Provide the [x, y] coordinate of the cell's center where the given text is located.  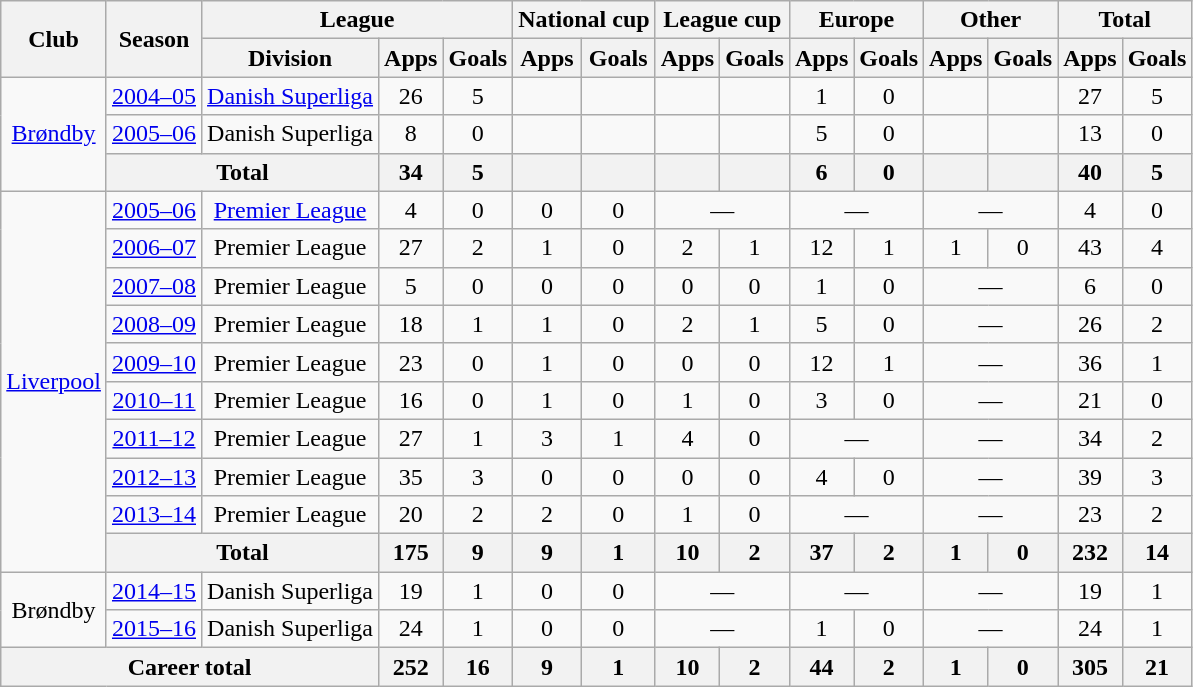
2010–11 [154, 400]
44 [821, 667]
Season [154, 39]
37 [821, 553]
175 [411, 553]
2007–08 [154, 286]
18 [411, 324]
2015–16 [154, 629]
13 [1090, 134]
43 [1090, 248]
Career total [190, 667]
Division [290, 58]
20 [411, 515]
232 [1090, 553]
39 [1090, 477]
8 [411, 134]
National cup [584, 20]
Europe [856, 20]
14 [1157, 553]
2006–07 [154, 248]
2012–13 [154, 477]
305 [1090, 667]
2004–05 [154, 96]
2008–09 [154, 324]
2009–10 [154, 362]
2014–15 [154, 591]
35 [411, 477]
2013–14 [154, 515]
Other [991, 20]
2011–12 [154, 438]
252 [411, 667]
40 [1090, 172]
36 [1090, 362]
Liverpool [54, 382]
League cup [722, 20]
League [358, 20]
Club [54, 39]
